Output the (X, Y) coordinate of the center of the cell containing the given text.  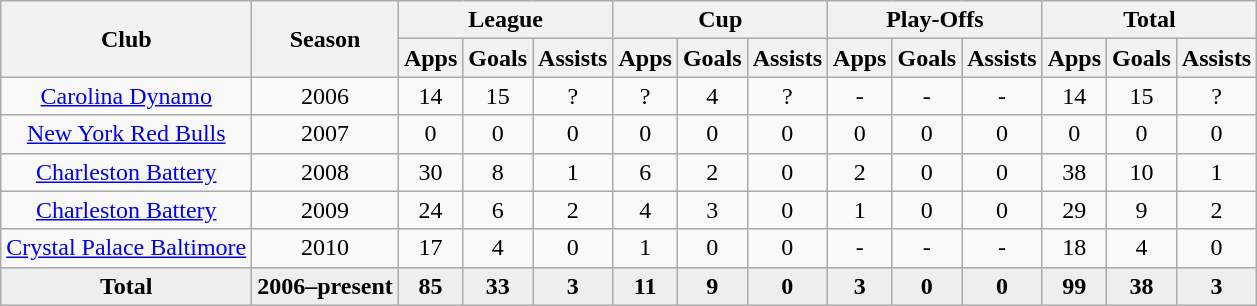
Crystal Palace Baltimore (126, 248)
2006 (326, 96)
2009 (326, 210)
Season (326, 39)
33 (498, 286)
99 (1074, 286)
8 (498, 172)
New York Red Bulls (126, 134)
2010 (326, 248)
Club (126, 39)
29 (1074, 210)
Cup (720, 20)
Carolina Dynamo (126, 96)
Play-Offs (936, 20)
18 (1074, 248)
League (506, 20)
10 (1142, 172)
30 (430, 172)
85 (430, 286)
2007 (326, 134)
11 (645, 286)
24 (430, 210)
2006–present (326, 286)
2008 (326, 172)
17 (430, 248)
